From the cell containing the given text, extract its center point as [x, y] coordinate. 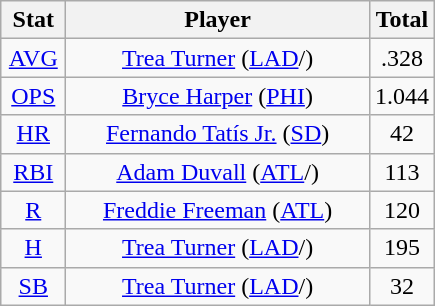
RBI [34, 172]
Freddie Freeman (ATL) [218, 210]
Total [402, 20]
Fernando Tatís Jr. (SD) [218, 134]
OPS [34, 96]
120 [402, 210]
113 [402, 172]
195 [402, 248]
Bryce Harper (PHI) [218, 96]
H [34, 248]
R [34, 210]
HR [34, 134]
AVG [34, 58]
.328 [402, 58]
1.044 [402, 96]
32 [402, 286]
Player [218, 20]
SB [34, 286]
Stat [34, 20]
42 [402, 134]
Adam Duvall (ATL/) [218, 172]
